From the cell containing the given text, extract its center point as [X, Y] coordinate. 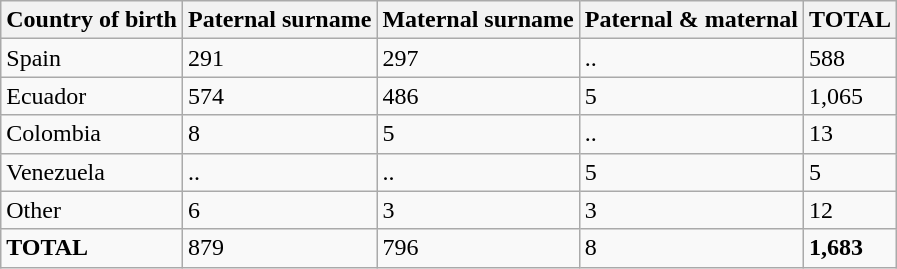
Paternal & maternal [691, 20]
1,065 [850, 96]
291 [279, 58]
574 [279, 96]
486 [478, 96]
588 [850, 58]
1,683 [850, 248]
Other [92, 210]
Paternal surname [279, 20]
Colombia [92, 134]
Venezuela [92, 172]
13 [850, 134]
Country of birth [92, 20]
Spain [92, 58]
Ecuador [92, 96]
879 [279, 248]
12 [850, 210]
6 [279, 210]
Maternal surname [478, 20]
796 [478, 248]
297 [478, 58]
